Identify which cell holds the provided text, then report its [X, Y] central coordinate. 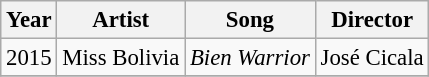
Bien Warrior [250, 58]
Year [29, 20]
José Cicala [372, 58]
2015 [29, 58]
Director [372, 20]
Artist [121, 20]
Song [250, 20]
Miss Bolivia [121, 58]
